Return (x, y) of the center of cell containing provided text 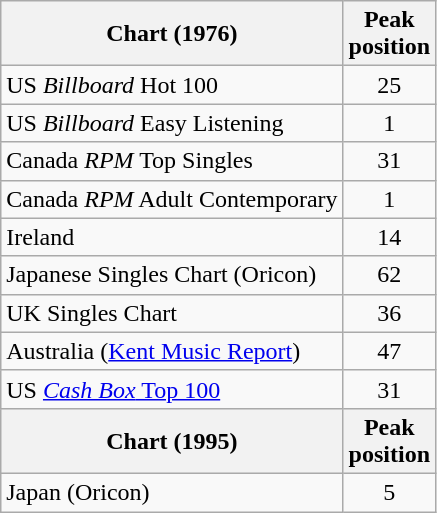
US Cash Box Top 100 (172, 389)
25 (389, 85)
Chart (1995) (172, 440)
47 (389, 351)
US Billboard Easy Listening (172, 123)
Canada RPM Adult Contemporary (172, 199)
Japanese Singles Chart (Oricon) (172, 275)
Australia (Kent Music Report) (172, 351)
36 (389, 313)
UK Singles Chart (172, 313)
Canada RPM Top Singles (172, 161)
Ireland (172, 237)
US Billboard Hot 100 (172, 85)
62 (389, 275)
14 (389, 237)
Chart (1976) (172, 34)
Japan (Oricon) (172, 492)
5 (389, 492)
